Determine the (x, y) coordinate at the center of the cell enclosing the given text.  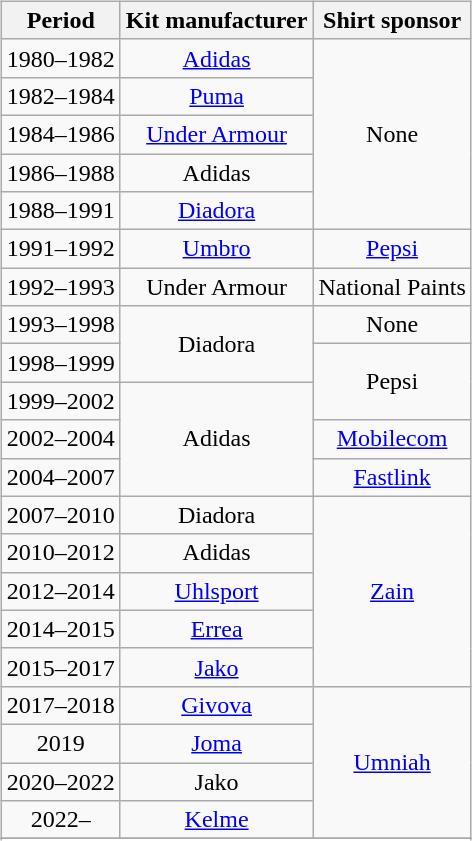
Errea (216, 629)
2004–2007 (60, 477)
Fastlink (392, 477)
2019 (60, 743)
Uhlsport (216, 591)
1986–1988 (60, 173)
1993–1998 (60, 325)
National Paints (392, 287)
1999–2002 (60, 401)
1998–1999 (60, 363)
Umbro (216, 249)
2022– (60, 820)
2014–2015 (60, 629)
1992–1993 (60, 287)
2012–2014 (60, 591)
2015–2017 (60, 667)
Kit manufacturer (216, 20)
Givova (216, 705)
Puma (216, 96)
Mobilecom (392, 439)
Umniah (392, 762)
1982–1984 (60, 96)
1991–1992 (60, 249)
1988–1991 (60, 211)
2017–2018 (60, 705)
1984–1986 (60, 134)
2007–2010 (60, 515)
Joma (216, 743)
Zain (392, 591)
Kelme (216, 820)
1980–1982 (60, 58)
Shirt sponsor (392, 20)
2002–2004 (60, 439)
2020–2022 (60, 781)
2010–2012 (60, 553)
Period (60, 20)
